Search for the cell housing the specified text and yield its [X, Y] center coordinate. 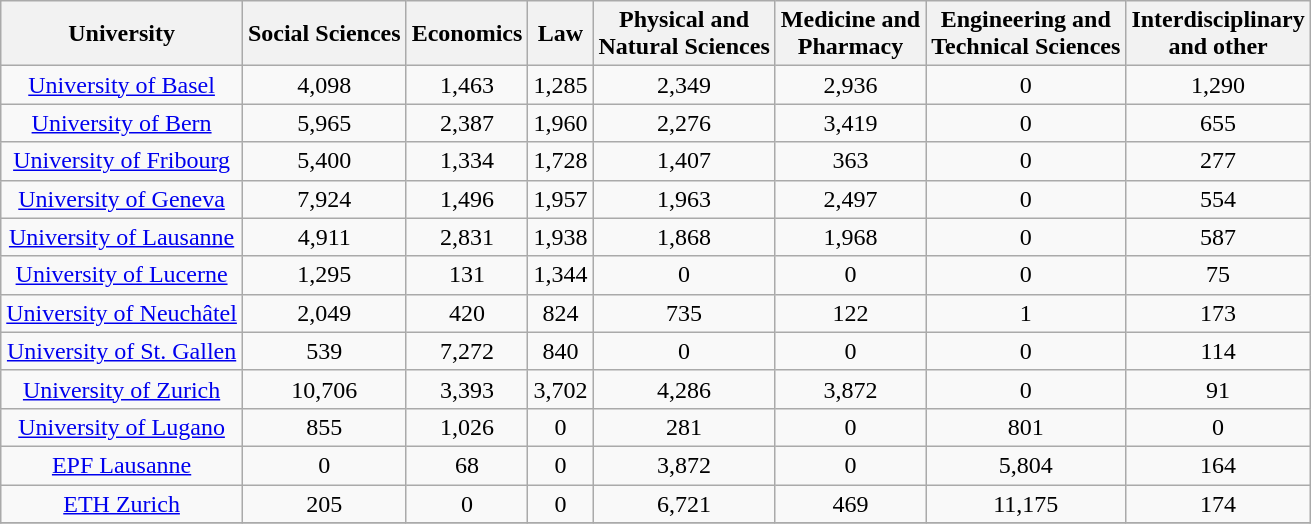
363 [850, 161]
587 [1218, 237]
University of Lugano [122, 427]
Economics [467, 34]
68 [467, 465]
10,706 [324, 389]
3,702 [560, 389]
Law [560, 34]
205 [324, 503]
2,936 [850, 85]
131 [467, 275]
5,804 [1026, 465]
277 [1218, 161]
1,938 [560, 237]
University of Lausanne [122, 237]
469 [850, 503]
1,285 [560, 85]
5,965 [324, 123]
7,272 [467, 351]
5,400 [324, 161]
1,963 [684, 199]
539 [324, 351]
University of Lucerne [122, 275]
1,960 [560, 123]
2,387 [467, 123]
2,276 [684, 123]
1,728 [560, 161]
University of Basel [122, 85]
554 [1218, 199]
University [122, 34]
655 [1218, 123]
420 [467, 313]
2,497 [850, 199]
2,831 [467, 237]
Interdisciplinaryand other [1218, 34]
174 [1218, 503]
EPF Lausanne [122, 465]
173 [1218, 313]
1,407 [684, 161]
1 [1026, 313]
4,098 [324, 85]
Social Sciences [324, 34]
91 [1218, 389]
1,463 [467, 85]
Engineering and Technical Sciences [1026, 34]
801 [1026, 427]
1,496 [467, 199]
1,868 [684, 237]
1,968 [850, 237]
1,295 [324, 275]
ETH Zurich [122, 503]
University of Fribourg [122, 161]
1,344 [560, 275]
7,924 [324, 199]
735 [684, 313]
75 [1218, 275]
824 [560, 313]
6,721 [684, 503]
4,911 [324, 237]
3,393 [467, 389]
11,175 [1026, 503]
122 [850, 313]
4,286 [684, 389]
2,349 [684, 85]
1,957 [560, 199]
840 [560, 351]
3,419 [850, 123]
1,290 [1218, 85]
Physical and Natural Sciences [684, 34]
281 [684, 427]
2,049 [324, 313]
University of St. Gallen [122, 351]
855 [324, 427]
Medicine andPharmacy [850, 34]
University of Geneva [122, 199]
1,026 [467, 427]
University of Zurich [122, 389]
164 [1218, 465]
University of Neuchâtel [122, 313]
1,334 [467, 161]
University of Bern [122, 123]
114 [1218, 351]
